Determine the (X, Y) coordinate at the center of the cell enclosing the given text.  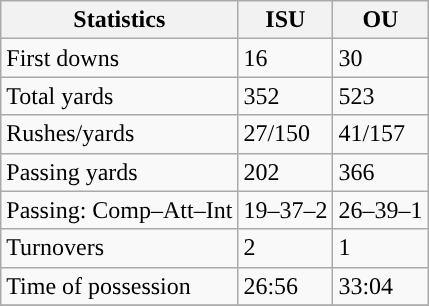
27/150 (286, 134)
Passing: Comp–Att–Int (120, 210)
202 (286, 172)
Rushes/yards (120, 134)
26–39–1 (380, 210)
OU (380, 20)
Time of possession (120, 286)
Passing yards (120, 172)
33:04 (380, 286)
ISU (286, 20)
Total yards (120, 96)
19–37–2 (286, 210)
Turnovers (120, 248)
41/157 (380, 134)
366 (380, 172)
Statistics (120, 20)
16 (286, 58)
352 (286, 96)
30 (380, 58)
26:56 (286, 286)
523 (380, 96)
2 (286, 248)
First downs (120, 58)
1 (380, 248)
